For the text-containing cell, return its midpoint in (x, y) coordinate format. 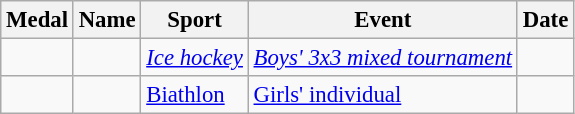
Name (107, 20)
Sport (194, 20)
Girls' individual (382, 95)
Ice hockey (194, 58)
Medal (38, 20)
Event (382, 20)
Boys' 3x3 mixed tournament (382, 58)
Date (545, 20)
Biathlon (194, 95)
